Return [x, y] of the center of cell containing provided text 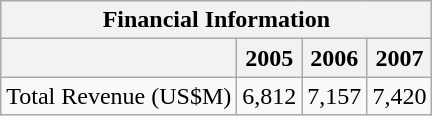
7,157 [334, 96]
2005 [270, 58]
2006 [334, 58]
Financial Information [216, 20]
2007 [400, 58]
6,812 [270, 96]
Total Revenue (US$M) [119, 96]
7,420 [400, 96]
